For the text-containing cell, return its midpoint in (x, y) coordinate format. 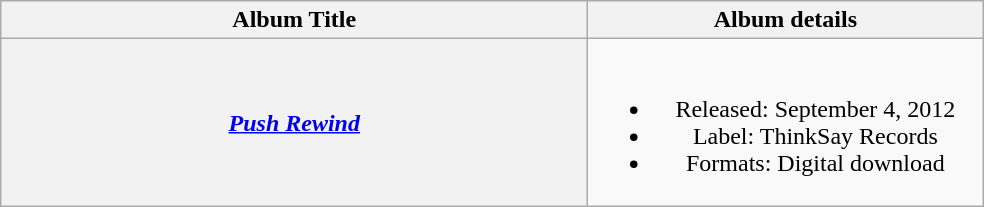
Released: September 4, 2012Label: ThinkSay RecordsFormats: Digital download (786, 122)
Push Rewind (294, 122)
Album details (786, 20)
Album Title (294, 20)
